Output the [X, Y] coordinate of the center of the cell containing the given text.  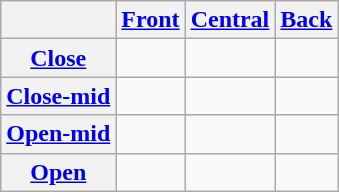
Back [306, 20]
Central [230, 20]
Close-mid [58, 96]
Close [58, 58]
Open-mid [58, 134]
Front [150, 20]
Open [58, 172]
